Search for the cell housing the specified text and yield its [X, Y] center coordinate. 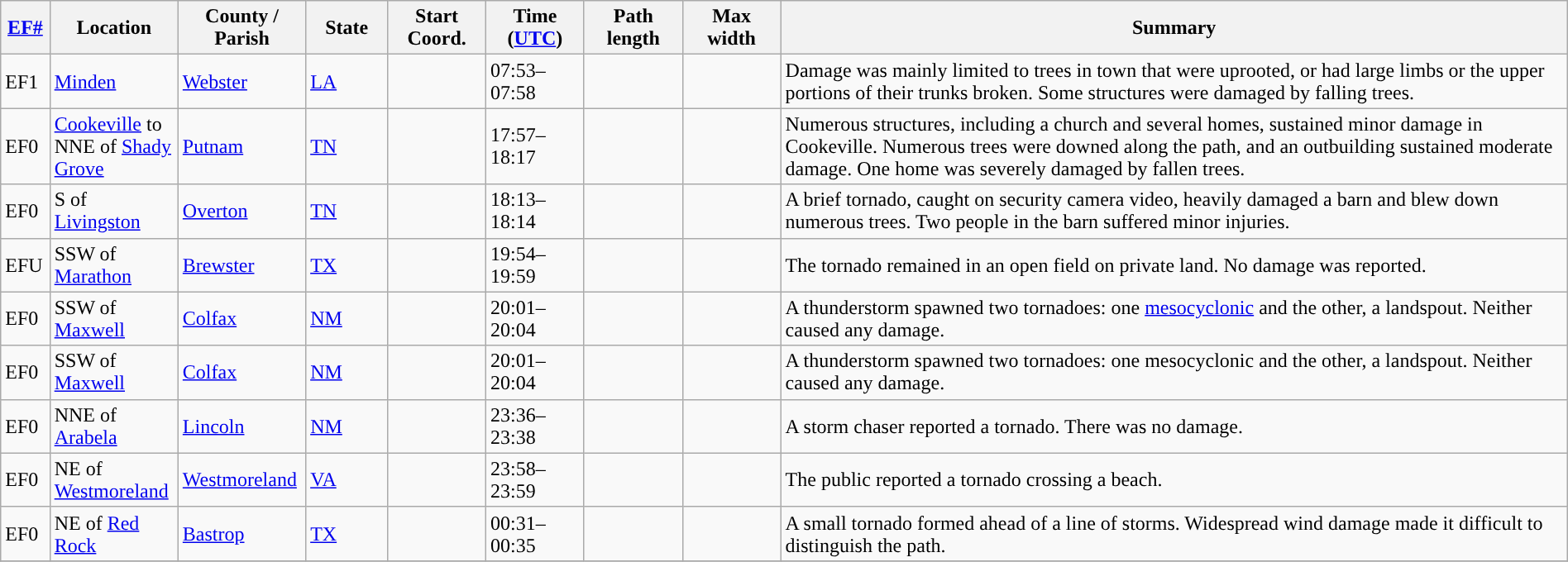
Path length [633, 28]
VA [347, 479]
Start Coord. [437, 28]
18:13–18:14 [536, 212]
Cookeville to NNE of Shady Grove [114, 146]
19:54–19:59 [536, 264]
NE of Westmoreland [114, 479]
Putnam [241, 146]
LA [347, 81]
SSW of Marathon [114, 264]
00:31–00:35 [536, 534]
17:57–18:17 [536, 146]
Bastrop [241, 534]
The tornado remained in an open field on private land. No damage was reported. [1174, 264]
A small tornado formed ahead of a line of storms. Widespread wind damage made it difficult to distinguish the path. [1174, 534]
Time (UTC) [536, 28]
Webster [241, 81]
Summary [1174, 28]
EF1 [25, 81]
NE of Red Rock [114, 534]
07:53–07:58 [536, 81]
Max width [731, 28]
Westmoreland [241, 479]
EF# [25, 28]
A storm chaser reported a tornado. There was no damage. [1174, 426]
Brewster [241, 264]
Location [114, 28]
Overton [241, 212]
23:58–23:59 [536, 479]
Minden [114, 81]
23:36–23:38 [536, 426]
State [347, 28]
EFU [25, 264]
NNE of Arabela [114, 426]
The public reported a tornado crossing a beach. [1174, 479]
County / Parish [241, 28]
Lincoln [241, 426]
S of Livingston [114, 212]
